Find where the given text appears and provide that cell's center as [X, Y] coordinate. 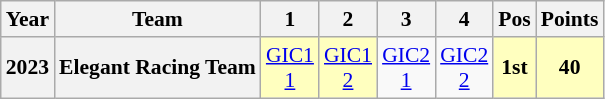
40 [570, 68]
1 [290, 19]
Elegant Racing Team [158, 68]
Points [570, 19]
3 [406, 19]
GIC21 [406, 68]
Pos [514, 19]
Year [28, 19]
4 [464, 19]
2 [348, 19]
2023 [28, 68]
Team [158, 19]
GIC22 [464, 68]
GIC12 [348, 68]
GIC11 [290, 68]
1st [514, 68]
